Scan for the cell matching the given text and deliver its [x, y] coordinate at center. 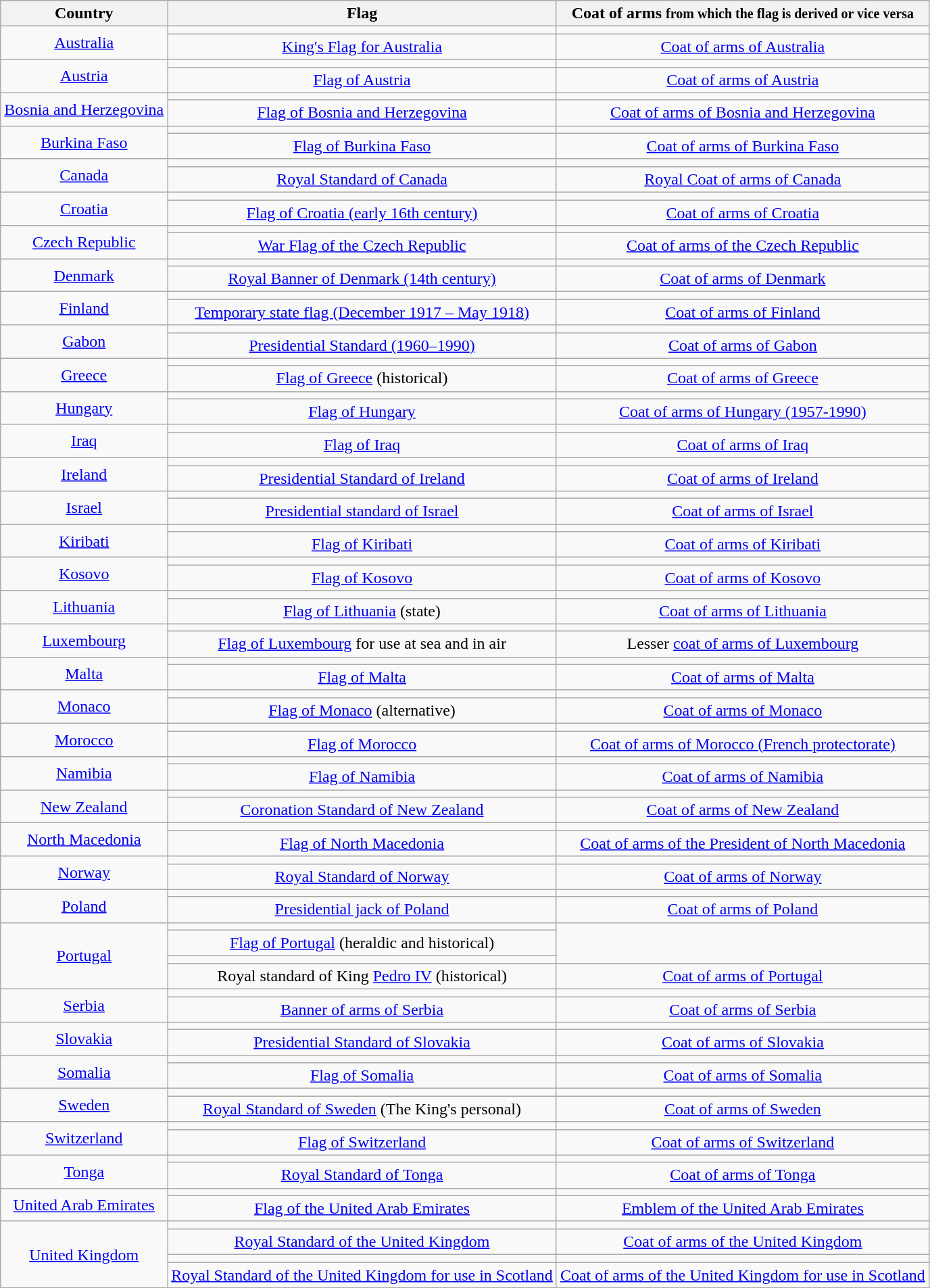
Flag of Iraq [362, 445]
Kiribati [84, 541]
Coat of arms of Morocco (French protectorate) [742, 744]
Banner of arms of Serbia [362, 1009]
Norway [84, 873]
Flag of Greece (historical) [362, 378]
Coat of arms of Portugal [742, 976]
Presidential Standard (1960–1990) [362, 345]
Presidential jack of Poland [362, 910]
Coat of arms of Hungary (1957-1990) [742, 412]
Serbia [84, 1006]
Coat of arms of Lithuania [742, 611]
Presidential standard of Israel [362, 512]
Flag of Morocco [362, 744]
Israel [84, 508]
Coat of arms of Slovakia [742, 1043]
Royal Standard of Sweden (The King's personal) [362, 1109]
Coat of arms of Ireland [742, 478]
United Arab Emirates [84, 1204]
Flag of Lithuania (state) [362, 611]
Lesser coat of arms of Luxembourg [742, 644]
Burkina Faso [84, 142]
Luxembourg [84, 641]
Temporary state flag (December 1917 – May 1918) [362, 312]
Country [84, 14]
Coat of arms of Kiribati [742, 545]
Coat of arms of Kosovo [742, 578]
Flag of Portugal (heraldic and historical) [362, 943]
Croatia [84, 208]
Flag [362, 14]
Coat of arms of Monaco [742, 710]
Somalia [84, 1072]
Monaco [84, 707]
Coat of arms of the United Kingdom [742, 1241]
Gabon [84, 342]
Kosovo [84, 574]
Coat of arms of Gabon [742, 345]
Royal Standard of Norway [362, 876]
New Zealand [84, 807]
Royal standard of King Pedro IV (historical) [362, 976]
Flag of Croatia (early 16th century) [362, 213]
Flag of North Macedonia [362, 843]
Coat of arms of Switzerland [742, 1142]
Lithuania [84, 607]
Switzerland [84, 1138]
Flag of Hungary [362, 412]
Flag of the United Arab Emirates [362, 1208]
Coat of arms of Austria [742, 80]
Coat of arms from which the flag is derived or vice versa [742, 14]
Flag of Monaco (alternative) [362, 710]
Morocco [84, 739]
Coat of arms of Sweden [742, 1109]
Poland [84, 906]
Coronation Standard of New Zealand [362, 810]
Flag of Namibia [362, 777]
Malta [84, 673]
Coat of arms of Denmark [742, 279]
Coat of arms of Tonga [742, 1175]
Royal Banner of Denmark (14th century) [362, 279]
Coat of arms of Iraq [742, 445]
Coat of arms of Bosnia and Herzegovina [742, 113]
United Kingdom [84, 1254]
Austria [84, 76]
Flag of Somalia [362, 1076]
Tonga [84, 1172]
Coat of arms of the Czech Republic [742, 246]
Czech Republic [84, 242]
Coat of arms of the United Kingdom for use in Scotland [742, 1275]
War Flag of the Czech Republic [362, 246]
Coat of arms of Serbia [742, 1009]
Flag of Kosovo [362, 578]
Coat of arms of the President of North Macedonia [742, 843]
Coat of arms of Somalia [742, 1076]
Iraq [84, 441]
King's Flag for Australia [362, 47]
Portugal [84, 956]
Flag of Luxembourg for use at sea and in air [362, 644]
Canada [84, 176]
Coat of arms of Norway [742, 876]
Coat of arms of Burkina Faso [742, 146]
Ireland [84, 474]
Coat of arms of New Zealand [742, 810]
Emblem of the United Arab Emirates [742, 1208]
Flag of Kiribati [362, 545]
Hungary [84, 408]
Coat of arms of Malta [742, 677]
Flag of Bosnia and Herzegovina [362, 113]
Coat of arms of Croatia [742, 213]
Finland [84, 308]
Royal Standard of Canada [362, 179]
Denmark [84, 276]
Slovakia [84, 1039]
Presidential Standard of Slovakia [362, 1043]
Flag of Burkina Faso [362, 146]
Coat of arms of Namibia [742, 777]
Flag of Malta [362, 677]
Greece [84, 374]
Royal Standard of the United Kingdom [362, 1241]
Royal Standard of the United Kingdom for use in Scotland [362, 1275]
Sweden [84, 1106]
Flag of Switzerland [362, 1142]
Flag of Austria [362, 80]
Royal Coat of arms of Canada [742, 179]
Australia [84, 43]
Presidential Standard of Ireland [362, 478]
Coat of arms of Finland [742, 312]
Bosnia and Herzegovina [84, 109]
Namibia [84, 773]
Coat of arms of Australia [742, 47]
Coat of arms of Poland [742, 910]
Coat of arms of Greece [742, 378]
Coat of arms of Israel [742, 512]
North Macedonia [84, 839]
Royal Standard of Tonga [362, 1175]
